From the cell containing the given text, extract its center point as (X, Y) coordinate. 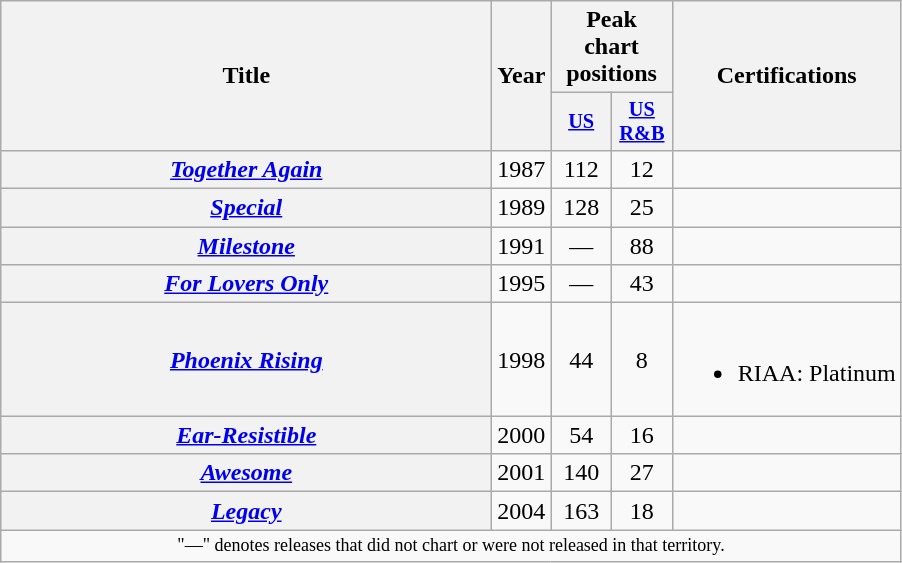
Milestone (246, 246)
Special (246, 208)
128 (582, 208)
Peak chart positions (612, 47)
16 (642, 435)
140 (582, 473)
43 (642, 284)
For Lovers Only (246, 284)
Title (246, 76)
RIAA: Platinum (786, 360)
1998 (522, 360)
54 (582, 435)
Year (522, 76)
2000 (522, 435)
Together Again (246, 169)
12 (642, 169)
1991 (522, 246)
Phoenix Rising (246, 360)
"—" denotes releases that did not chart or were not released in that territory. (452, 546)
8 (642, 360)
1987 (522, 169)
Legacy (246, 511)
Ear-Resistible (246, 435)
163 (582, 511)
Certifications (786, 76)
2001 (522, 473)
2004 (522, 511)
18 (642, 511)
25 (642, 208)
112 (582, 169)
1995 (522, 284)
27 (642, 473)
Awesome (246, 473)
44 (582, 360)
88 (642, 246)
USR&B (642, 122)
1989 (522, 208)
US (582, 122)
